For the text-containing cell, return its midpoint in (x, y) coordinate format. 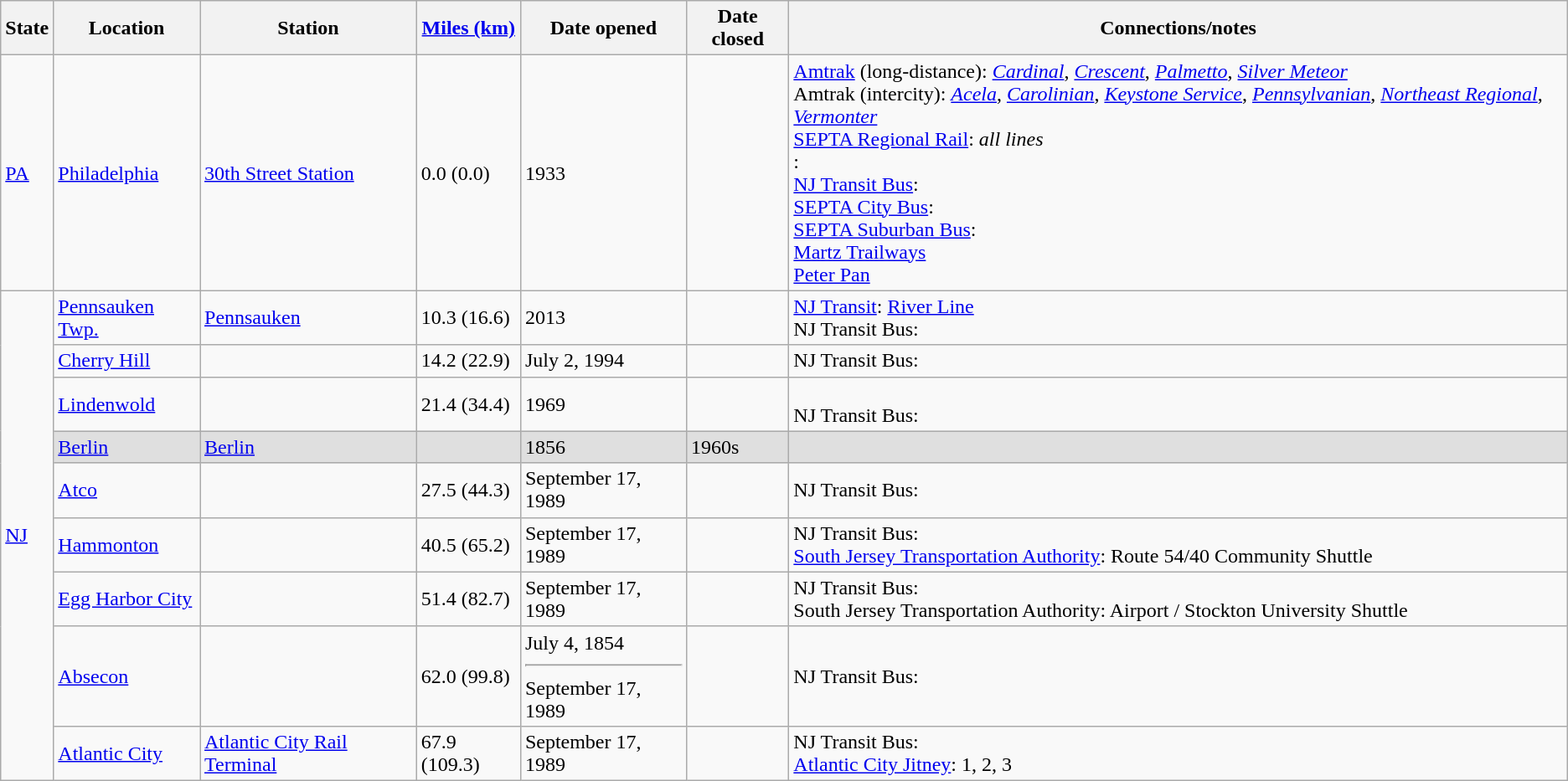
1856 (603, 447)
0.0 (0.0) (468, 172)
NJ Transit: River Line NJ Transit Bus: (1178, 318)
67.9 (109.3) (468, 753)
NJ (27, 536)
Cherry Hill (127, 361)
Hammonton (127, 544)
NJ Transit Bus: South Jersey Transportation Authority: Route 54/40 Community Shuttle (1178, 544)
14.2 (22.9) (468, 361)
Miles (km) (468, 28)
1933 (603, 172)
PA (27, 172)
July 4, 1854September 17, 1989 (603, 676)
21.4 (34.4) (468, 403)
2013 (603, 318)
1960s (738, 447)
State (27, 28)
NJ Transit Bus: South Jersey Transportation Authority: Airport / Stockton University Shuttle (1178, 599)
Date opened (603, 28)
July 2, 1994 (603, 361)
Atlantic City (127, 753)
Connections/notes (1178, 28)
Station (308, 28)
Absecon (127, 676)
30th Street Station (308, 172)
Date closed (738, 28)
Atlantic City Rail Terminal (308, 753)
Location (127, 28)
Egg Harbor City (127, 599)
1969 (603, 403)
NJ Transit Bus: Atlantic City Jitney: 1, 2, 3 (1178, 753)
40.5 (65.2) (468, 544)
Pennsauken Twp. (127, 318)
62.0 (99.8) (468, 676)
10.3 (16.6) (468, 318)
Pennsauken (308, 318)
27.5 (44.3) (468, 491)
51.4 (82.7) (468, 599)
Atco (127, 491)
Lindenwold (127, 403)
Philadelphia (127, 172)
